Determine the (x, y) coordinate at the center of the cell enclosing the given text.  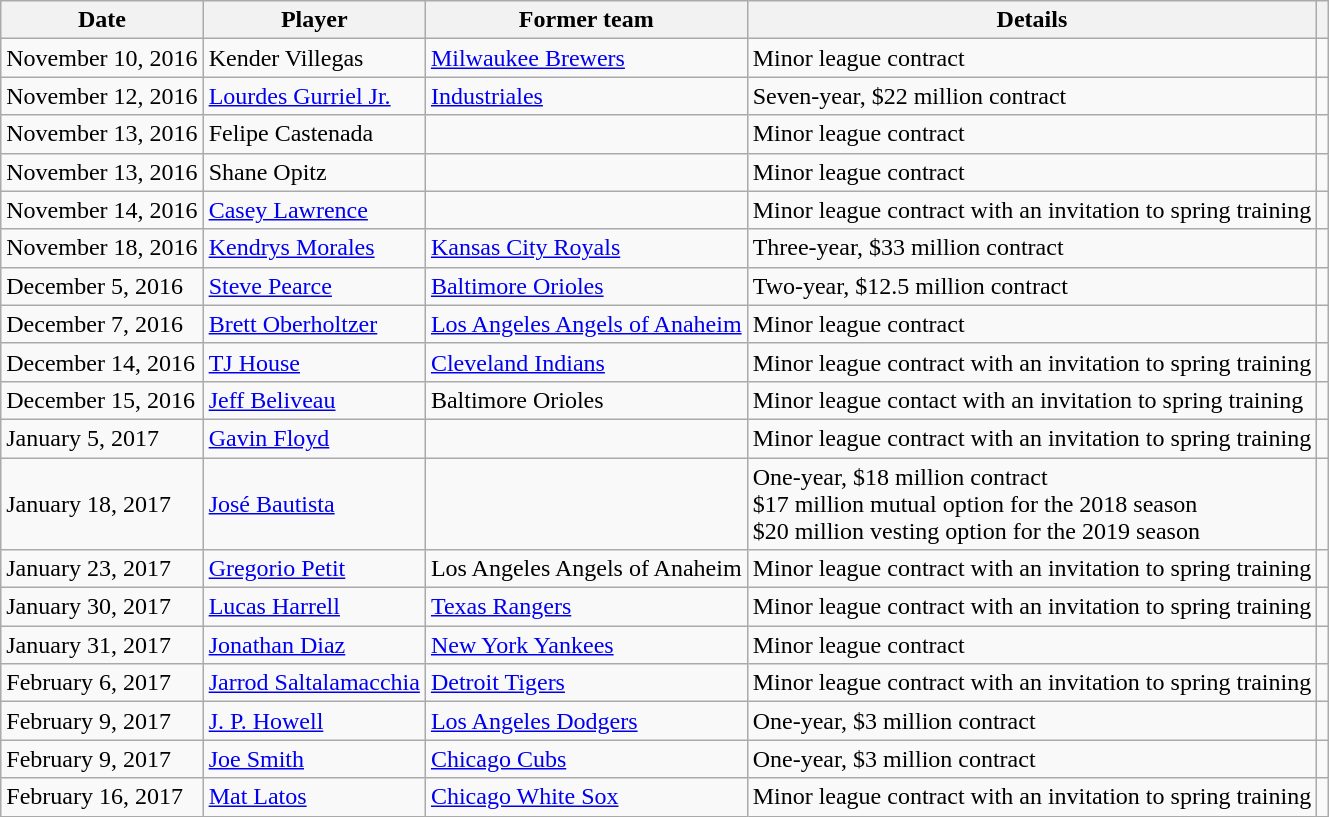
Mat Latos (314, 797)
Texas Rangers (586, 607)
Kendrys Morales (314, 248)
December 7, 2016 (102, 324)
Milwaukee Brewers (586, 58)
January 18, 2017 (102, 504)
TJ House (314, 362)
Chicago White Sox (586, 797)
November 12, 2016 (102, 96)
November 10, 2016 (102, 58)
January 23, 2017 (102, 569)
Industriales (586, 96)
Detroit Tigers (586, 683)
Three-year, $33 million contract (1032, 248)
Details (1032, 20)
Jeff Beliveau (314, 400)
January 31, 2017 (102, 645)
Jarrod Saltalamacchia (314, 683)
January 5, 2017 (102, 438)
New York Yankees (586, 645)
November 18, 2016 (102, 248)
J. P. Howell (314, 721)
Jonathan Diaz (314, 645)
Former team (586, 20)
Joe Smith (314, 759)
Shane Opitz (314, 172)
Lucas Harrell (314, 607)
Casey Lawrence (314, 210)
José Bautista (314, 504)
Gregorio Petit (314, 569)
Gavin Floyd (314, 438)
Player (314, 20)
November 14, 2016 (102, 210)
February 6, 2017 (102, 683)
Cleveland Indians (586, 362)
Seven-year, $22 million contract (1032, 96)
Los Angeles Dodgers (586, 721)
Kender Villegas (314, 58)
Chicago Cubs (586, 759)
December 5, 2016 (102, 286)
Date (102, 20)
Steve Pearce (314, 286)
Felipe Castenada (314, 134)
Brett Oberholtzer (314, 324)
Kansas City Royals (586, 248)
December 15, 2016 (102, 400)
Minor league contact with an invitation to spring training (1032, 400)
February 16, 2017 (102, 797)
One-year, $18 million contract$17 million mutual option for the 2018 season$20 million vesting option for the 2019 season (1032, 504)
Lourdes Gurriel Jr. (314, 96)
January 30, 2017 (102, 607)
December 14, 2016 (102, 362)
Two-year, $12.5 million contract (1032, 286)
